Return the [x, y] coordinate for the center point of the cell that contains the specified text.  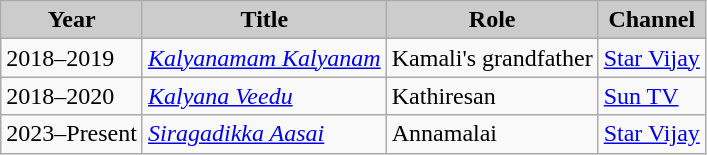
Siragadikka Aasai [264, 134]
Kalyana Veedu [264, 96]
2023–Present [72, 134]
Kalyanamam Kalyanam [264, 58]
Channel [652, 20]
Title [264, 20]
Year [72, 20]
Annamalai [492, 134]
Sun TV [652, 96]
Kathiresan [492, 96]
2018–2019 [72, 58]
Role [492, 20]
Kamali's grandfather [492, 58]
2018–2020 [72, 96]
